Return (X, Y) of the center of cell containing provided text 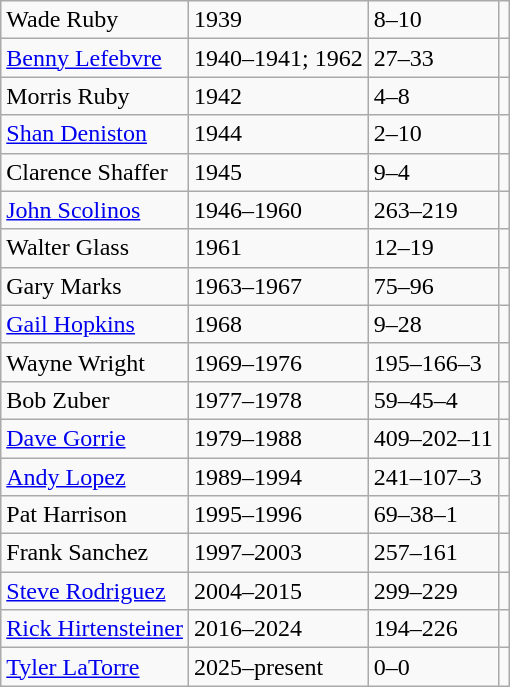
1944 (278, 134)
9–28 (433, 324)
1979–1988 (278, 438)
2016–2024 (278, 629)
1969–1976 (278, 362)
Rick Hirtensteiner (95, 629)
27–33 (433, 58)
1977–1978 (278, 400)
Pat Harrison (95, 515)
2–10 (433, 134)
John Scolinos (95, 210)
4–8 (433, 96)
Tyler LaTorre (95, 667)
Steve Rodriguez (95, 591)
9–4 (433, 172)
Wayne Wright (95, 362)
Bob Zuber (95, 400)
1968 (278, 324)
1946–1960 (278, 210)
Frank Sanchez (95, 553)
12–19 (433, 248)
257–161 (433, 553)
1995–1996 (278, 515)
1997–2003 (278, 553)
1961 (278, 248)
Walter Glass (95, 248)
Andy Lopez (95, 477)
0–0 (433, 667)
1963–1967 (278, 286)
Dave Gorrie (95, 438)
8–10 (433, 20)
1940–1941; 1962 (278, 58)
299–229 (433, 591)
69–38–1 (433, 515)
Gary Marks (95, 286)
1945 (278, 172)
263–219 (433, 210)
194–226 (433, 629)
1939 (278, 20)
Morris Ruby (95, 96)
Clarence Shaffer (95, 172)
Shan Deniston (95, 134)
75–96 (433, 286)
409–202–11 (433, 438)
Benny Lefebvre (95, 58)
2025–present (278, 667)
241–107–3 (433, 477)
Gail Hopkins (95, 324)
2004–2015 (278, 591)
195–166–3 (433, 362)
Wade Ruby (95, 20)
59–45–4 (433, 400)
1989–1994 (278, 477)
1942 (278, 96)
